From the cell containing the given text, extract its center point as [x, y] coordinate. 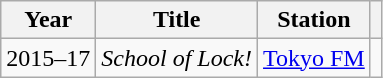
Year [48, 20]
Tokyo FM [314, 58]
Title [177, 20]
School of Lock! [177, 58]
2015–17 [48, 58]
Station [314, 20]
